Scan for the cell matching the given text and deliver its [x, y] coordinate at center. 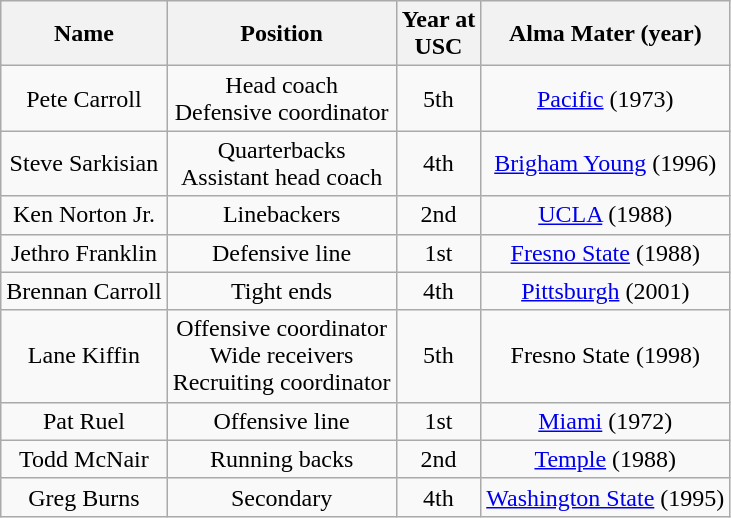
Washington State (1995) [606, 497]
Offensive coordinatorWide receiversRecruiting coordinator [282, 356]
Defensive line [282, 253]
Year at USC [438, 34]
Brigham Young (1996) [606, 164]
Pete Carroll [84, 98]
Pacific (1973) [606, 98]
Brennan Carroll [84, 291]
Ken Norton Jr. [84, 215]
UCLA (1988) [606, 215]
Lane Kiffin [84, 356]
Temple (1988) [606, 459]
Pat Ruel [84, 421]
Head coachDefensive coordinator [282, 98]
Running backs [282, 459]
Tight ends [282, 291]
Position [282, 34]
Secondary [282, 497]
Fresno State (1988) [606, 253]
QuarterbacksAssistant head coach [282, 164]
Offensive line [282, 421]
Greg Burns [84, 497]
Todd McNair [84, 459]
Linebackers [282, 215]
Name [84, 34]
Steve Sarkisian [84, 164]
Jethro Franklin [84, 253]
Fresno State (1998) [606, 356]
Miami (1972) [606, 421]
Alma Mater (year) [606, 34]
Pittsburgh (2001) [606, 291]
